Output the (x, y) coordinate of the center of the cell containing the given text.  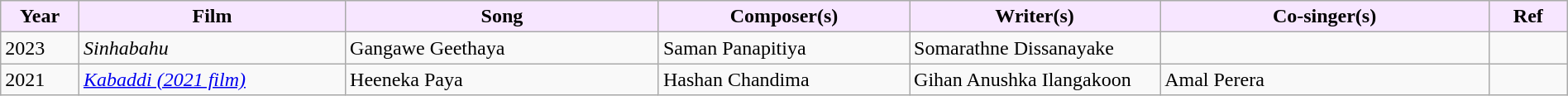
Co-singer(s) (1325, 17)
Writer(s) (1035, 17)
Composer(s) (784, 17)
Hashan Chandima (784, 79)
Somarathne Dissanayake (1035, 48)
Heeneka Paya (503, 79)
Kabaddi (2021 film) (212, 79)
Gihan Anushka Ilangakoon (1035, 79)
Year (40, 17)
Sinhabahu (212, 48)
2023 (40, 48)
Song (503, 17)
Gangawe Geethaya (503, 48)
2021 (40, 79)
Amal Perera (1325, 79)
Saman Panapitiya (784, 48)
Ref (1528, 17)
Film (212, 17)
